Capture the cell that displays the provided text and extract its (X, Y) central coordinate. 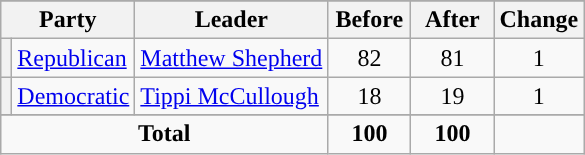
82 (370, 58)
Change (539, 20)
Before (370, 20)
Party (68, 20)
19 (452, 96)
Matthew Shepherd (232, 58)
Leader (232, 20)
Republican (74, 58)
Tippi McCullough (232, 96)
Total (164, 134)
Democratic (74, 96)
After (452, 20)
18 (370, 96)
81 (452, 58)
